Search for the cell housing the specified text and yield its [x, y] center coordinate. 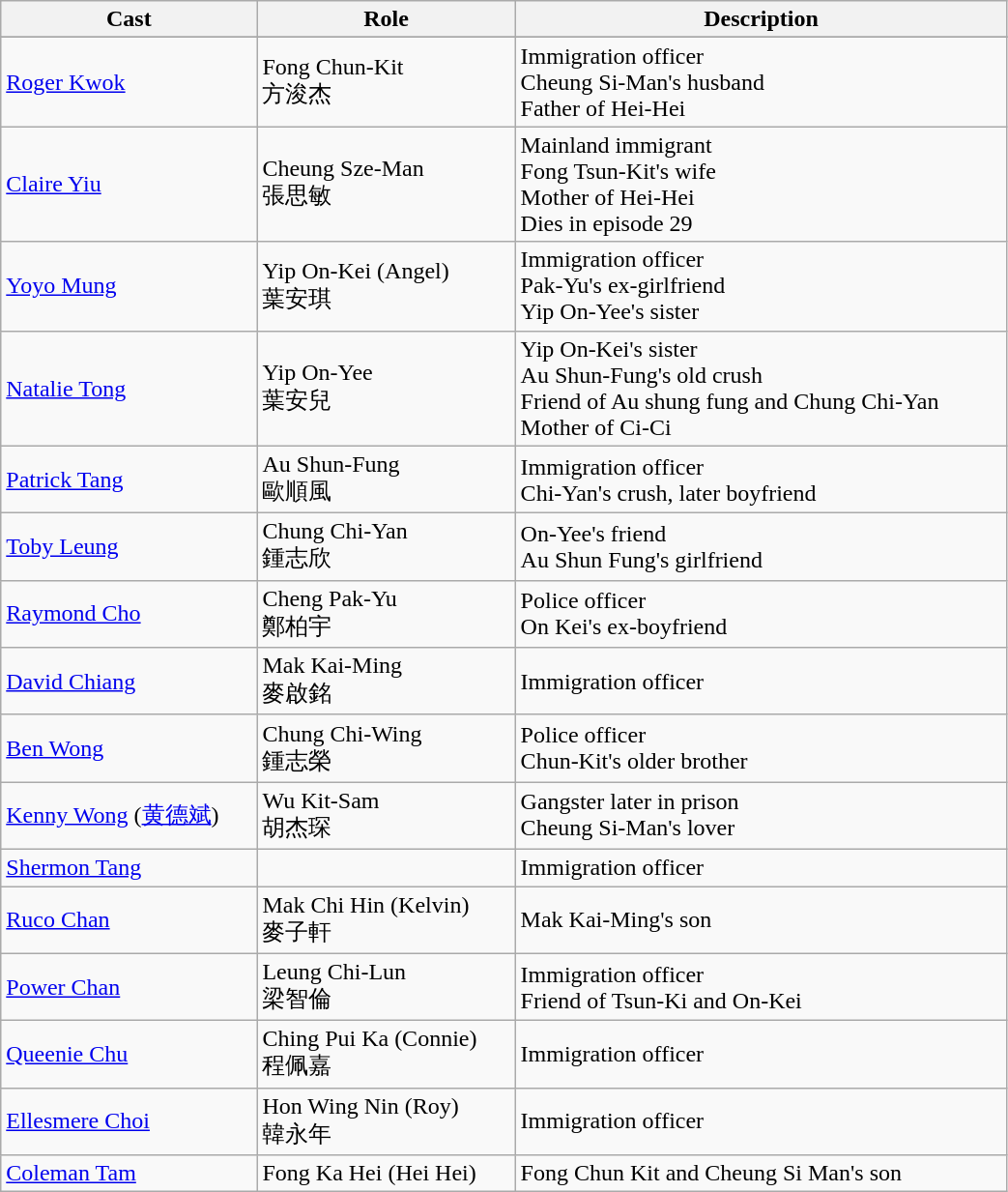
Natalie Tong [130, 389]
Role [387, 19]
Immigration officerCheung Si-Man's husbandFather of Hei-Hei [762, 82]
Mak Kai-Ming麥啟銘 [387, 682]
Coleman Tam [130, 1174]
Shermon Tang [130, 867]
Patrick Tang [130, 480]
Yoyo Mung [130, 286]
David Chiang [130, 682]
Police officerChun-Kit's older brother [762, 748]
Kenny Wong (黄德斌) [130, 816]
Au Shun-Fung歐順風 [387, 480]
Yip On-Kei (Angel)葉安琪 [387, 286]
Ben Wong [130, 748]
Toby Leung [130, 547]
Cast [130, 19]
Hon Wing Nin (Roy)韓永年 [387, 1121]
Queenie Chu [130, 1055]
Power Chan [130, 987]
Immigration officerPak-Yu's ex-girlfriendYip On-Yee's sister [762, 286]
Ellesmere Choi [130, 1121]
Immigration officerChi-Yan's crush, later boyfriend [762, 480]
Mak Chi Hin (Kelvin)麥子軒 [387, 919]
Cheung Sze-Man張思敏 [387, 184]
Mak Kai-Ming's son [762, 919]
Yip On-Yee葉安兒 [387, 389]
Yip On-Kei's sisterAu Shun-Fung's old crushFriend of Au shung fung and Chung Chi-YanMother of Ci-Ci [762, 389]
Wu Kit-Sam胡杰琛 [387, 816]
Gangster later in prisonCheung Si-Man's lover [762, 816]
Fong Ka Hei (Hei Hei) [387, 1174]
Cheng Pak-Yu鄭柏宇 [387, 614]
Leung Chi-Lun梁智倫 [387, 987]
Mainland immigrantFong Tsun-Kit's wifeMother of Hei-HeiDies in episode 29 [762, 184]
Ching Pui Ka (Connie)程佩嘉 [387, 1055]
On-Yee's friendAu Shun Fung's girlfriend [762, 547]
Ruco Chan [130, 919]
Description [762, 19]
Claire Yiu [130, 184]
Fong Chun-Kit方浚杰 [387, 82]
Roger Kwok [130, 82]
Fong Chun Kit and Cheung Si Man's son [762, 1174]
Chung Chi-Wing鍾志榮 [387, 748]
Raymond Cho [130, 614]
Police officerOn Kei's ex-boyfriend [762, 614]
Chung Chi-Yan鍾志欣 [387, 547]
Immigration officerFriend of Tsun-Ki and On-Kei [762, 987]
